Identify which cell holds the provided text, then report its (x, y) central coordinate. 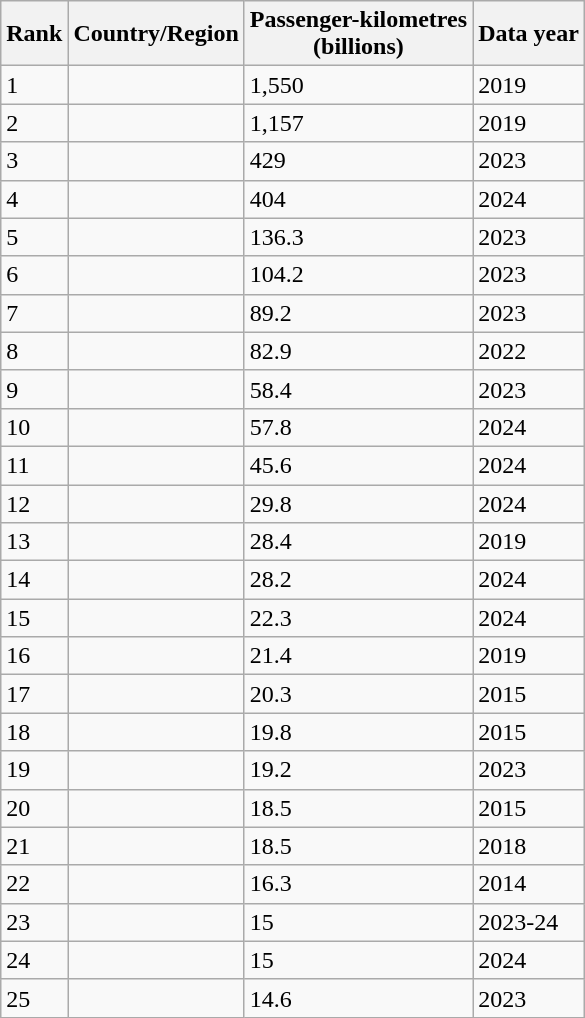
19 (34, 770)
Rank (34, 34)
2023-24 (529, 922)
14.6 (358, 998)
Passenger-kilometres(billions) (358, 34)
20.3 (358, 694)
21 (34, 846)
20 (34, 808)
8 (34, 351)
1,550 (358, 85)
2022 (529, 351)
22.3 (358, 618)
22 (34, 884)
1 (34, 85)
29.8 (358, 503)
17 (34, 694)
Data year (529, 34)
136.3 (358, 237)
18 (34, 732)
429 (358, 161)
16 (34, 656)
12 (34, 503)
21.4 (358, 656)
14 (34, 580)
13 (34, 542)
82.9 (358, 351)
2 (34, 123)
404 (358, 199)
25 (34, 998)
4 (34, 199)
Country/Region (156, 34)
58.4 (358, 389)
1,157 (358, 123)
28.2 (358, 580)
6 (34, 275)
2018 (529, 846)
3 (34, 161)
89.2 (358, 313)
19.8 (358, 732)
2014 (529, 884)
24 (34, 960)
7 (34, 313)
10 (34, 427)
45.6 (358, 465)
16.3 (358, 884)
104.2 (358, 275)
5 (34, 237)
57.8 (358, 427)
19.2 (358, 770)
23 (34, 922)
28.4 (358, 542)
11 (34, 465)
9 (34, 389)
